Detect which cell encompasses the target text, then output its [x, y] center coordinate. 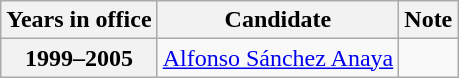
1999–2005 [79, 58]
Years in office [79, 20]
Alfonso Sánchez Anaya [278, 58]
Candidate [278, 20]
Note [428, 20]
